Locate the cell with the specified text and output its (x, y) center coordinate. 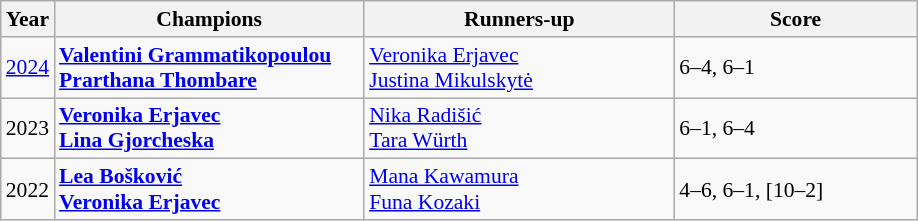
Veronika Erjavec Justina Mikulskytė (519, 68)
4–6, 6–1, [10–2] (796, 190)
Runners-up (519, 19)
2024 (28, 68)
2022 (28, 190)
Mana Kawamura Funa Kozaki (519, 190)
Year (28, 19)
Score (796, 19)
Veronika Erjavec Lina Gjorcheska (209, 128)
2023 (28, 128)
Champions (209, 19)
Lea Bošković Veronika Erjavec (209, 190)
Valentini Grammatikopoulou Prarthana Thombare (209, 68)
6–4, 6–1 (796, 68)
6–1, 6–4 (796, 128)
Nika Radišić Tara Würth (519, 128)
